Provide the [x, y] coordinate of the cell's center where the given text is located.  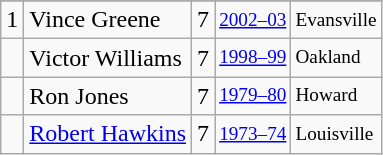
Oakland [336, 58]
Louisville [336, 134]
1973–74 [253, 134]
1979–80 [253, 96]
Robert Hawkins [108, 134]
Vince Greene [108, 20]
1998–99 [253, 58]
2002–03 [253, 20]
Howard [336, 96]
1 [12, 20]
Ron Jones [108, 96]
Evansville [336, 20]
Victor Williams [108, 58]
